Find where the given text appears and provide that cell's center as [x, y] coordinate. 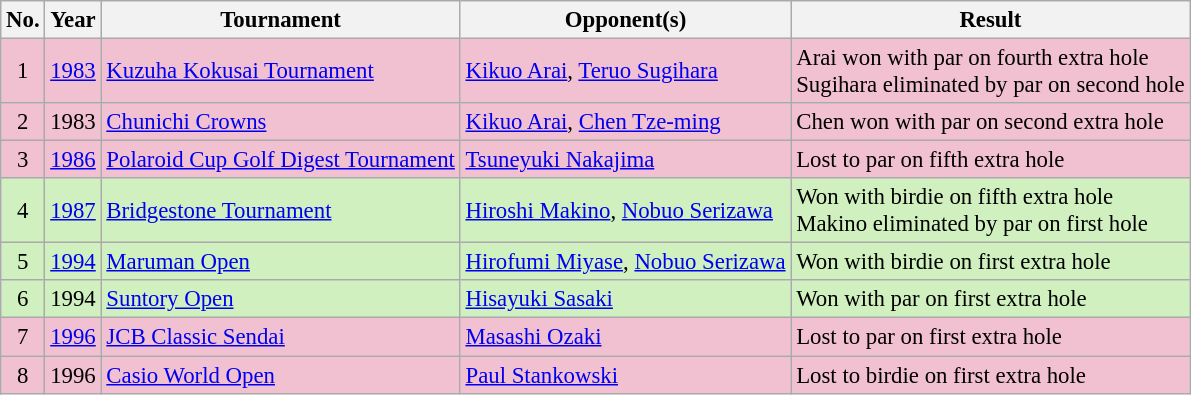
1 [23, 72]
7 [23, 337]
Chen won with par on second extra hole [990, 122]
Tournament [280, 20]
Tsuneyuki Nakajima [626, 160]
Masashi Ozaki [626, 337]
Suntory Open [280, 299]
No. [23, 20]
Result [990, 20]
Kikuo Arai, Teruo Sugihara [626, 72]
4 [23, 210]
1987 [73, 210]
Lost to par on first extra hole [990, 337]
Kuzuha Kokusai Tournament [280, 72]
6 [23, 299]
Polaroid Cup Golf Digest Tournament [280, 160]
Hiroshi Makino, Nobuo Serizawa [626, 210]
5 [23, 262]
Paul Stankowski [626, 375]
Lost to par on fifth extra hole [990, 160]
3 [23, 160]
Year [73, 20]
8 [23, 375]
Chunichi Crowns [280, 122]
JCB Classic Sendai [280, 337]
Lost to birdie on first extra hole [990, 375]
Arai won with par on fourth extra holeSugihara eliminated by par on second hole [990, 72]
Won with par on first extra hole [990, 299]
Opponent(s) [626, 20]
Hisayuki Sasaki [626, 299]
2 [23, 122]
Hirofumi Miyase, Nobuo Serizawa [626, 262]
Casio World Open [280, 375]
1986 [73, 160]
Won with birdie on first extra hole [990, 262]
Maruman Open [280, 262]
Won with birdie on fifth extra holeMakino eliminated by par on first hole [990, 210]
Kikuo Arai, Chen Tze-ming [626, 122]
Bridgestone Tournament [280, 210]
